Extract the (x, y) coordinate from the center of the cell holding the provided text.  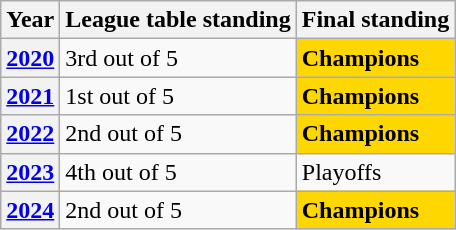
Year (30, 20)
4th out of 5 (178, 172)
2020 (30, 58)
2023 (30, 172)
Final standing (375, 20)
2024 (30, 210)
1st out of 5 (178, 96)
League table standing (178, 20)
Playoffs (375, 172)
2022 (30, 134)
2021 (30, 96)
3rd out of 5 (178, 58)
